Determine the (X, Y) coordinate at the center of the cell enclosing the given text.  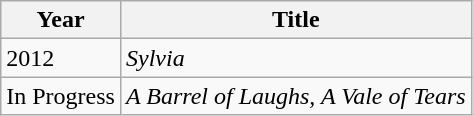
In Progress (61, 96)
Year (61, 20)
2012 (61, 58)
Title (296, 20)
Sylvia (296, 58)
A Barrel of Laughs, A Vale of Tears (296, 96)
